Identify which cell holds the provided text, then report its [X, Y] central coordinate. 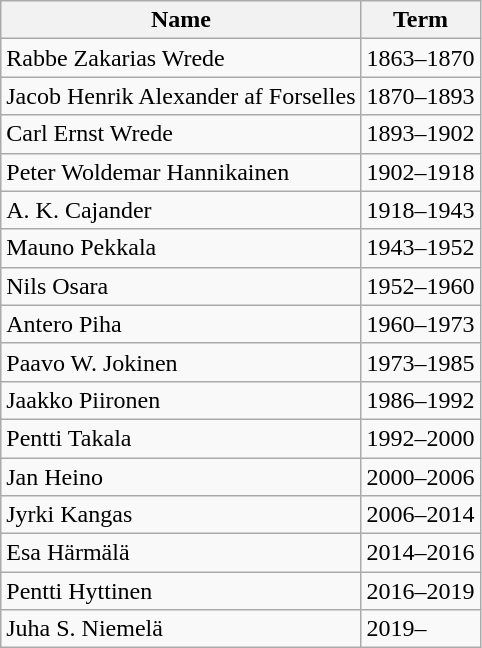
1870–1893 [420, 96]
Pentti Takala [181, 438]
1960–1973 [420, 324]
1973–1985 [420, 362]
2000–2006 [420, 477]
1952–1960 [420, 286]
Nils Osara [181, 286]
Peter Woldemar Hannikainen [181, 172]
Mauno Pekkala [181, 248]
Pentti Hyttinen [181, 591]
1918–1943 [420, 210]
Jaakko Piironen [181, 400]
2016–2019 [420, 591]
2014–2016 [420, 553]
Carl Ernst Wrede [181, 134]
Esa Härmälä [181, 553]
Juha S. Niemelä [181, 629]
1943–1952 [420, 248]
Name [181, 20]
1863–1870 [420, 58]
A. K. Cajander [181, 210]
2006–2014 [420, 515]
2019– [420, 629]
Paavo W. Jokinen [181, 362]
1992–2000 [420, 438]
Antero Piha [181, 324]
1893–1902 [420, 134]
1902–1918 [420, 172]
1986–1992 [420, 400]
Jacob Henrik Alexander af Forselles [181, 96]
Jyrki Kangas [181, 515]
Jan Heino [181, 477]
Rabbe Zakarias Wrede [181, 58]
Term [420, 20]
